Detect which cell encompasses the target text, then output its (X, Y) center coordinate. 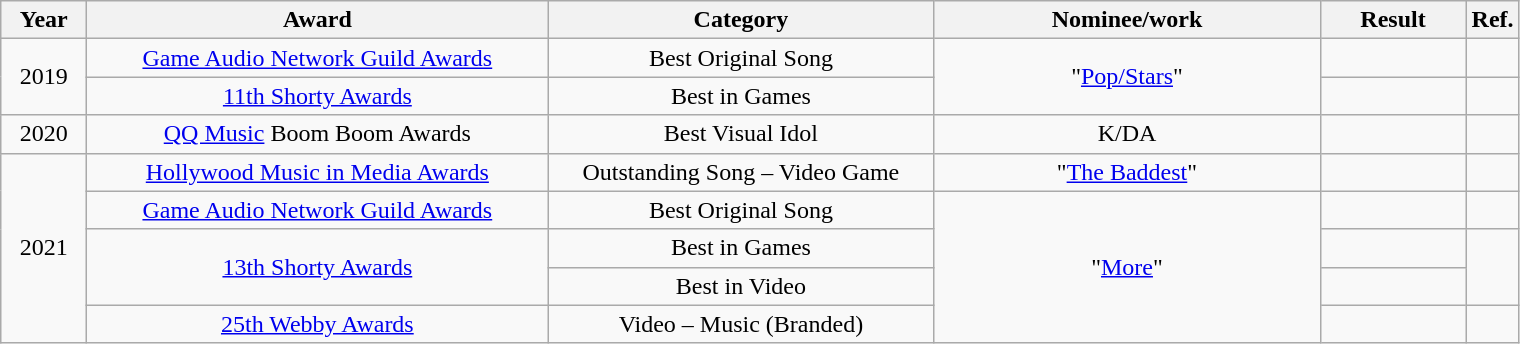
Result (1393, 20)
Best in Video (741, 286)
Outstanding Song – Video Game (741, 172)
Year (44, 20)
Ref. (1492, 20)
2020 (44, 134)
2021 (44, 248)
K/DA (1127, 134)
"More" (1127, 267)
Award (318, 20)
11th Shorty Awards (318, 96)
"The Baddest" (1127, 172)
Hollywood Music in Media Awards (318, 172)
Nominee/work (1127, 20)
Category (741, 20)
2019 (44, 77)
"Pop/Stars" (1127, 77)
25th Webby Awards (318, 324)
13th Shorty Awards (318, 267)
Video – Music (Branded) (741, 324)
Best Visual Idol (741, 134)
QQ Music Boom Boom Awards (318, 134)
